Scan for the cell matching the given text and deliver its [x, y] coordinate at center. 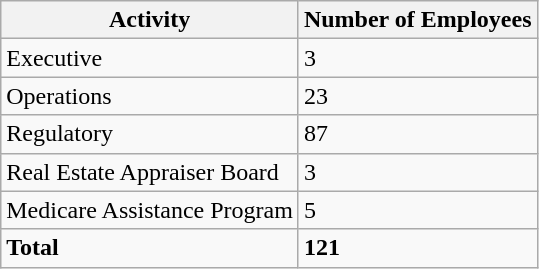
Operations [150, 96]
87 [418, 134]
Regulatory [150, 134]
Number of Employees [418, 20]
Real Estate Appraiser Board [150, 172]
Activity [150, 20]
Total [150, 248]
Medicare Assistance Program [150, 210]
23 [418, 96]
Executive [150, 58]
5 [418, 210]
121 [418, 248]
